Search for the cell housing the specified text and yield its [x, y] center coordinate. 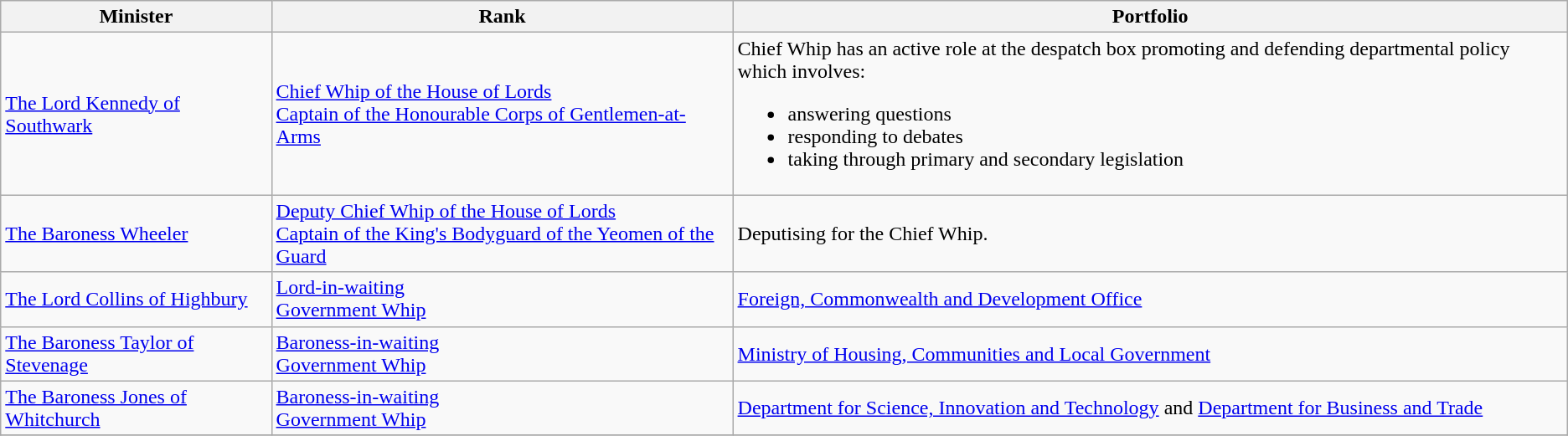
Rank [503, 17]
The Lord Kennedy of Southwark [136, 114]
Lord-in-waitingGovernment Whip [503, 300]
Minister [136, 17]
Foreign, Commonwealth and Development Office [1150, 300]
Deputising for the Chief Whip. [1150, 233]
Chief Whip of the House of LordsCaptain of the Honourable Corps of Gentlemen-at-Arms [503, 114]
The Lord Collins of Highbury [136, 300]
Portfolio [1150, 17]
The Baroness Wheeler [136, 233]
The Baroness Taylor of Stevenage [136, 353]
Department for Science, Innovation and Technology and Department for Business and Trade [1150, 408]
The Baroness Jones of Whitchurch [136, 408]
Ministry of Housing, Communities and Local Government [1150, 353]
Deputy Chief Whip of the House of Lords Captain of the King's Bodyguard of the Yeomen of the Guard [503, 233]
